Scan for the cell matching the given text and deliver its [X, Y] coordinate at center. 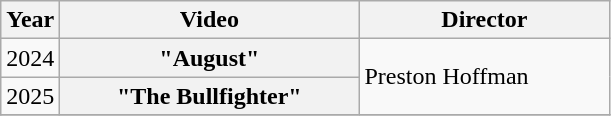
"August" [210, 58]
Video [210, 20]
2024 [30, 58]
2025 [30, 96]
Year [30, 20]
Director [484, 20]
"The Bullfighter" [210, 96]
Preston Hoffman [484, 77]
